Determine the (X, Y) coordinate at the center of the cell enclosing the given text.  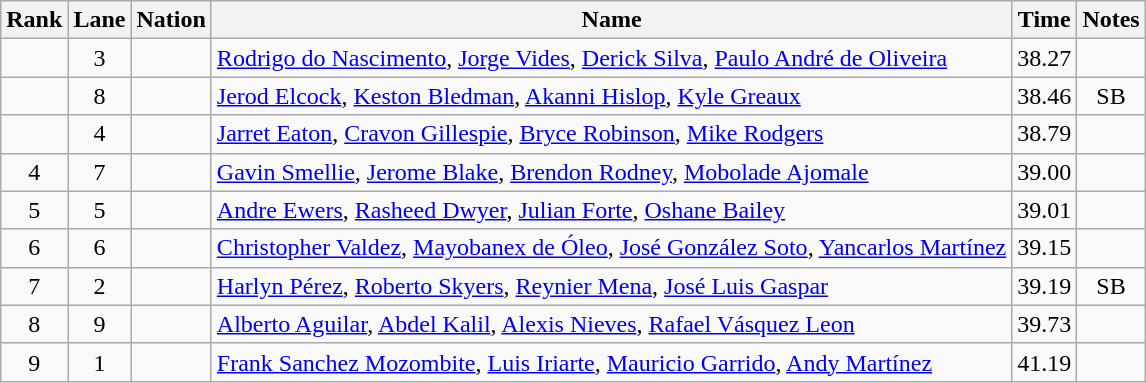
38.79 (1044, 134)
Notes (1111, 20)
38.27 (1044, 58)
39.15 (1044, 248)
39.01 (1044, 210)
2 (100, 286)
Name (611, 20)
Jarret Eaton, Cravon Gillespie, Bryce Robinson, Mike Rodgers (611, 134)
39.73 (1044, 324)
Alberto Aguilar, Abdel Kalil, Alexis Nieves, Rafael Vásquez Leon (611, 324)
Frank Sanchez Mozombite, Luis Iriarte, Mauricio Garrido, Andy Martínez (611, 362)
Andre Ewers, Rasheed Dwyer, Julian Forte, Oshane Bailey (611, 210)
Gavin Smellie, Jerome Blake, Brendon Rodney, Mobolade Ajomale (611, 172)
3 (100, 58)
39.19 (1044, 286)
41.19 (1044, 362)
Jerod Elcock, Keston Bledman, Akanni Hislop, Kyle Greaux (611, 96)
Time (1044, 20)
Rodrigo do Nascimento, Jorge Vides, Derick Silva, Paulo André de Oliveira (611, 58)
Nation (171, 20)
1 (100, 362)
Lane (100, 20)
Christopher Valdez, Mayobanex de Óleo, José González Soto, Yancarlos Martínez (611, 248)
Harlyn Pérez, Roberto Skyers, Reynier Mena, José Luis Gaspar (611, 286)
38.46 (1044, 96)
Rank (34, 20)
39.00 (1044, 172)
